Search for the cell housing the specified text and yield its (x, y) center coordinate. 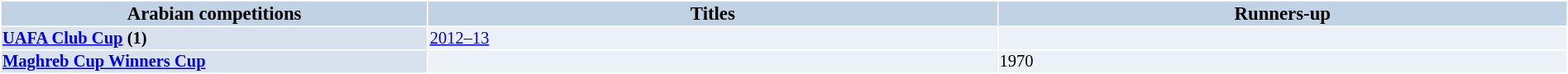
2012–13 (713, 38)
Runners-up (1282, 14)
Arabian competitions (215, 14)
1970 (1282, 62)
Maghreb Cup Winners Cup (215, 62)
Titles (713, 14)
UAFA Club Cup (1) (215, 38)
